Locate the cell with the specified text and output its [X, Y] center coordinate. 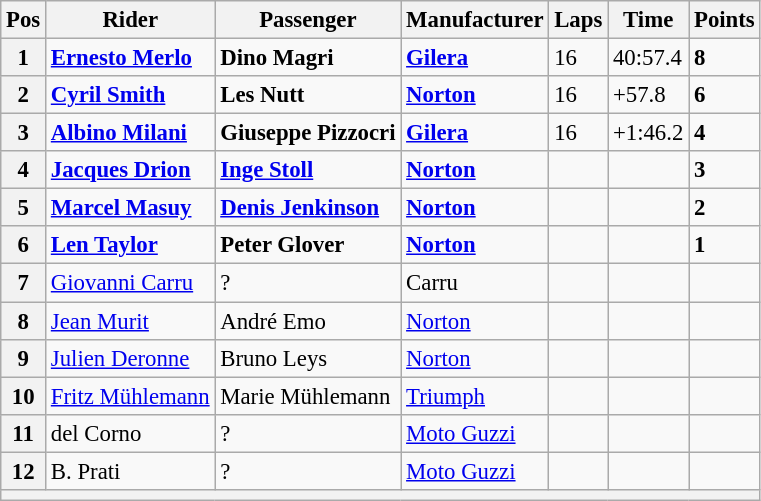
Albino Milani [130, 133]
del Corno [130, 433]
Rider [130, 20]
Jacques Drion [130, 170]
Passenger [308, 20]
Triumph [475, 396]
+1:46.2 [648, 133]
Fritz Mühlemann [130, 396]
Laps [578, 20]
Ernesto Merlo [130, 58]
+57.8 [648, 95]
Carru [475, 283]
12 [24, 471]
Giuseppe Pizzocri [308, 133]
9 [24, 358]
Pos [24, 20]
Bruno Leys [308, 358]
André Emo [308, 321]
Marie Mühlemann [308, 396]
10 [24, 396]
Julien Deronne [130, 358]
Time [648, 20]
Peter Glover [308, 245]
Les Nutt [308, 95]
11 [24, 433]
Cyril Smith [130, 95]
5 [24, 208]
B. Prati [130, 471]
Inge Stoll [308, 170]
Len Taylor [130, 245]
7 [24, 283]
Dino Magri [308, 58]
Points [724, 20]
Manufacturer [475, 20]
Jean Murit [130, 321]
Giovanni Carru [130, 283]
40:57.4 [648, 58]
Denis Jenkinson [308, 208]
Marcel Masuy [130, 208]
